Return the [x, y] coordinate for the center point of the cell that contains the specified text.  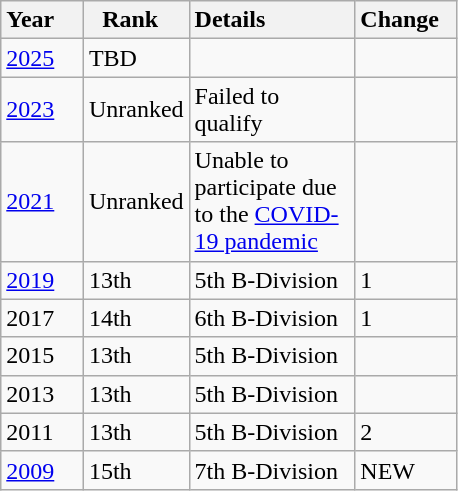
15th [136, 470]
2009 [42, 470]
Year [42, 20]
7th B-Division [272, 470]
TBD [136, 58]
2019 [42, 280]
Change [406, 20]
2023 [42, 110]
NEW [406, 470]
2015 [42, 356]
Details [272, 20]
Failed to qualify [272, 110]
2 [406, 432]
2021 [42, 202]
2017 [42, 318]
Rank [136, 20]
2013 [42, 394]
2011 [42, 432]
Unable to participate due to the COVID-19 pandemic [272, 202]
6th B-Division [272, 318]
2025 [42, 58]
14th [136, 318]
